Scan for the cell matching the given text and deliver its (x, y) coordinate at center. 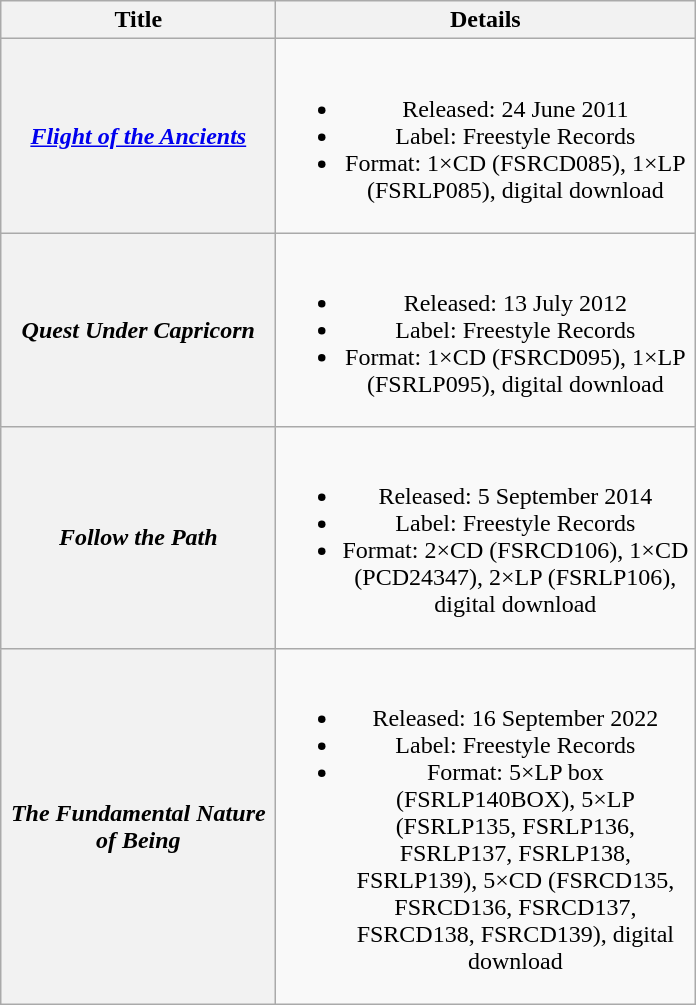
Flight of the Ancients (138, 136)
The Fundamental Nature of Being (138, 826)
Released: 24 June 2011Label: Freestyle RecordsFormat: 1×CD (FSRCD085), 1×LP (FSRLP085), digital download (486, 136)
Details (486, 20)
Quest Under Capricorn (138, 330)
Title (138, 20)
Follow the Path (138, 538)
Released: 13 July 2012Label: Freestyle RecordsFormat: 1×CD (FSRCD095), 1×LP (FSRLP095), digital download (486, 330)
Released: 5 September 2014Label: Freestyle RecordsFormat: 2×CD (FSRCD106), 1×CD (PCD24347), 2×LP (FSRLP106), digital download (486, 538)
